Capture the cell that displays the provided text and extract its [x, y] central coordinate. 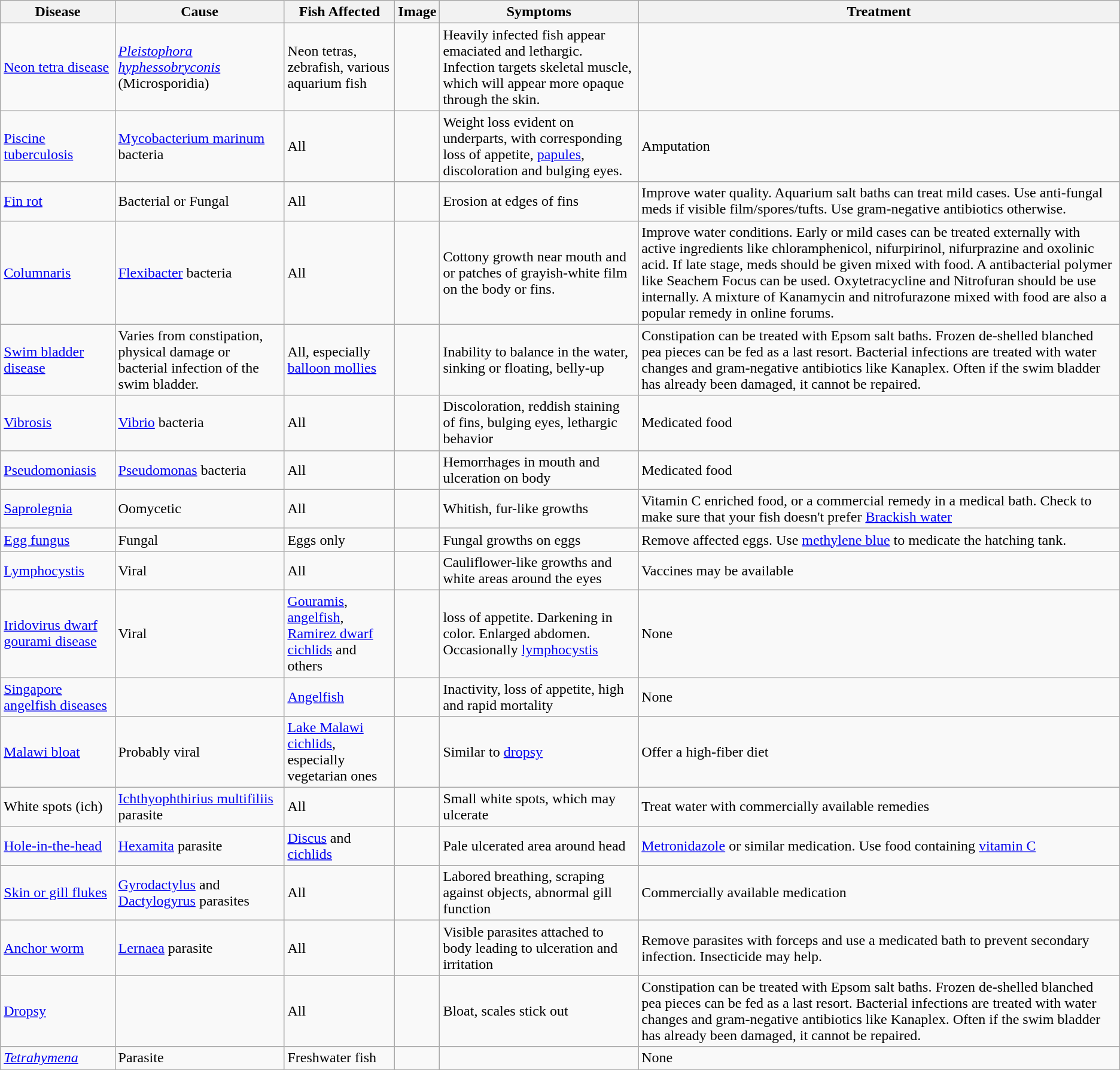
Fungal [200, 539]
White spots (ich) [57, 807]
Heavily infected fish appear emaciated and lethargic. Infection targets skeletal muscle, which will appear more opaque through the skin. [539, 67]
Bacterial or Fungal [200, 201]
Weight loss evident on underparts, with corresponding loss of appetite, papules, discoloration and bulging eyes. [539, 146]
All, especially balloon mollies [340, 360]
Lernaea parasite [200, 948]
Freshwater fish [340, 1058]
Discoloration, reddish staining of fins, bulging eyes, lethargic behavior [539, 423]
Vibrio bacteria [200, 423]
Symptoms [539, 12]
Lymphocystis [57, 571]
Disease [57, 12]
Whitish, fur-like growths [539, 508]
Pleistophora hyphessobryconis (Microsporidia) [200, 67]
Hexamita parasite [200, 846]
Parasite [200, 1058]
Iridovirus dwarf gourami disease [57, 633]
Vaccines may be available [879, 571]
Commercially available medication [879, 893]
Bloat, scales stick out [539, 1011]
Vitamin C enriched food, or a commercial remedy in a medical bath. Check to make sure that your fish doesn't prefer Brackish water [879, 508]
Cauliflower-like growths and white areas around the eyes [539, 571]
Amputation [879, 146]
Labored breathing, scraping against objects, abnormal gill function [539, 893]
Fungal growths on eggs [539, 539]
Flexibacter bacteria [200, 273]
Cottony growth near mouth and or patches of grayish-white film on the body or fins. [539, 273]
Similar to dropsy [539, 752]
Oomycetic [200, 508]
Gyrodactylus and Dactylogyrus parasites [200, 893]
Tetrahymena [57, 1058]
Singapore angelfish diseases [57, 696]
Vibrosis [57, 423]
Remove parasites with forceps and use a medicated bath to prevent secondary infection. Insecticide may help. [879, 948]
Lake Malawi cichlids, especially vegetarian ones [340, 752]
Image [418, 12]
Discus and cichlids [340, 846]
Ichthyophthirius multifiliis parasite [200, 807]
Neon tetra disease [57, 67]
Piscine tuberculosis [57, 146]
Anchor worm [57, 948]
Mycobacterium marinum bacteria [200, 146]
loss of appetite. Darkening in color. Enlarged abdomen. Occasionally lymphocystis [539, 633]
Inactivity, loss of appetite, high and rapid mortality [539, 696]
Swim bladder disease [57, 360]
Small white spots, which may ulcerate [539, 807]
Gouramis, angelfish, Ramirez dwarf cichlids and others [340, 633]
Hemorrhages in mouth and ulceration on body [539, 470]
Angelfish [340, 696]
Hole-in-the-head [57, 846]
Inability to balance in the water, sinking or floating, belly-up [539, 360]
Egg fungus [57, 539]
Eggs only [340, 539]
Cause [200, 12]
Pale ulcerated area around head [539, 846]
Neon tetras, zebrafish, various aquarium fish [340, 67]
Erosion at edges of fins [539, 201]
Visible parasites attached to body leading to ulceration and irritation [539, 948]
Fish Affected [340, 12]
Remove affected eggs. Use methylene blue to medicate the hatching tank. [879, 539]
Saprolegnia [57, 508]
Treat water with commercially available remedies [879, 807]
Fin rot [57, 201]
Offer a high-fiber diet [879, 752]
Treatment [879, 12]
Probably viral [200, 752]
Pseudomonas bacteria [200, 470]
Varies from constipation, physical damage or bacterial infection of the swim bladder. [200, 360]
Malawi bloat [57, 752]
Dropsy [57, 1011]
Metronidazole or similar medication. Use food containing vitamin C [879, 846]
Columnaris [57, 273]
Skin or gill flukes [57, 893]
Pseudomoniasis [57, 470]
